Search for the cell housing the specified text and yield its [x, y] center coordinate. 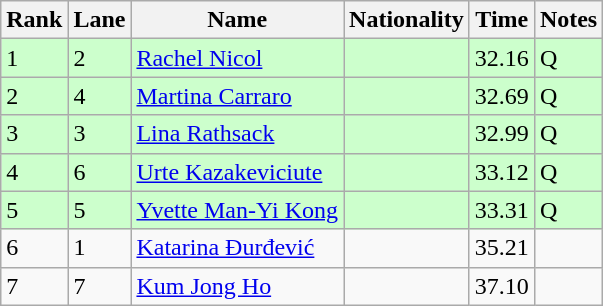
Nationality [407, 20]
Time [502, 20]
Name [238, 20]
Martina Carraro [238, 96]
Katarina Đurđević [238, 248]
32.69 [502, 96]
33.31 [502, 210]
32.99 [502, 134]
Rachel Nicol [238, 58]
Lane [100, 20]
35.21 [502, 248]
Urte Kazakeviciute [238, 172]
Notes [568, 20]
Kum Jong Ho [238, 286]
Yvette Man-Yi Kong [238, 210]
37.10 [502, 286]
33.12 [502, 172]
Rank [34, 20]
32.16 [502, 58]
Lina Rathsack [238, 134]
